Pinpoint the cell where the given text exists, returning its (x, y) midpoint coordinate. 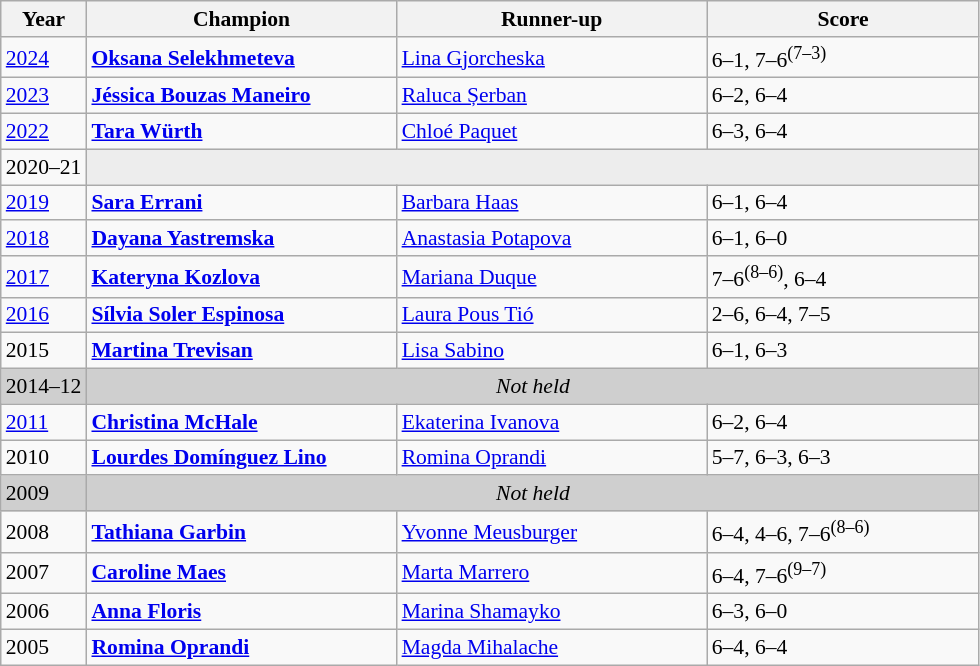
2011 (44, 422)
Tara Würth (241, 132)
Runner-up (552, 19)
2014–12 (44, 387)
Ekaterina Ivanova (552, 422)
Score (844, 19)
Marta Marrero (552, 574)
Year (44, 19)
6–3, 6–0 (844, 612)
Anna Floris (241, 612)
Sílvia Soler Espinosa (241, 316)
2024 (44, 58)
2010 (44, 458)
Chloé Paquet (552, 132)
2023 (44, 96)
Marina Shamayko (552, 612)
Yvonne Meusburger (552, 532)
6–1, 6–3 (844, 351)
Martina Trevisan (241, 351)
5–7, 6–3, 6–3 (844, 458)
6–1, 7–6(7–3) (844, 58)
Sara Errani (241, 203)
Christina McHale (241, 422)
6–4, 4–6, 7–6(8–6) (844, 532)
2–6, 6–4, 7–5 (844, 316)
2007 (44, 574)
Dayana Yastremska (241, 239)
2016 (44, 316)
6–1, 6–4 (844, 203)
Champion (241, 19)
6–4, 7–6(9–7) (844, 574)
Caroline Maes (241, 574)
Barbara Haas (552, 203)
2018 (44, 239)
Lina Gjorcheska (552, 58)
2019 (44, 203)
Anastasia Potapova (552, 239)
Jéssica Bouzas Maneiro (241, 96)
2006 (44, 612)
Oksana Selekhmeteva (241, 58)
6–3, 6–4 (844, 132)
2008 (44, 532)
Magda Mihalache (552, 648)
Mariana Duque (552, 276)
2009 (44, 494)
6–1, 6–0 (844, 239)
6–4, 6–4 (844, 648)
Lourdes Domínguez Lino (241, 458)
Kateryna Kozlova (241, 276)
2022 (44, 132)
7–6(8–6), 6–4 (844, 276)
Lisa Sabino (552, 351)
2005 (44, 648)
Laura Pous Tió (552, 316)
Tathiana Garbin (241, 532)
Raluca Șerban (552, 96)
2017 (44, 276)
2015 (44, 351)
2020–21 (44, 167)
